Search for the cell housing the specified text and yield its [x, y] center coordinate. 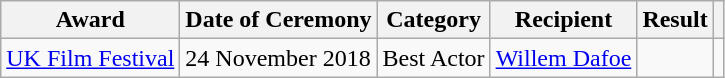
Best Actor [434, 58]
Category [434, 20]
Result [675, 20]
UK Film Festival [90, 58]
24 November 2018 [278, 58]
Award [90, 20]
Willem Dafoe [564, 58]
Recipient [564, 20]
Date of Ceremony [278, 20]
